Provide the (X, Y) coordinate of the cell's center where the given text is located.  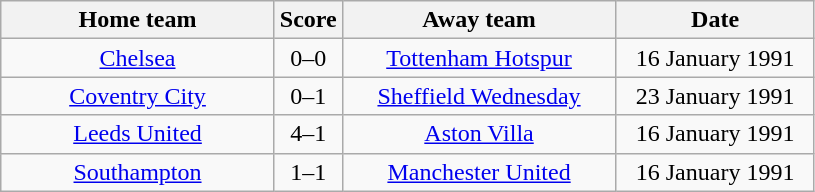
Aston Villa (479, 134)
1–1 (308, 172)
Tottenham Hotspur (479, 58)
Leeds United (138, 134)
0–1 (308, 96)
Chelsea (138, 58)
Southampton (138, 172)
Score (308, 20)
0–0 (308, 58)
Manchester United (479, 172)
23 January 1991 (716, 96)
Away team (479, 20)
4–1 (308, 134)
Home team (138, 20)
Date (716, 20)
Coventry City (138, 96)
Sheffield Wednesday (479, 96)
